Locate the cell with the specified text and output its [X, Y] center coordinate. 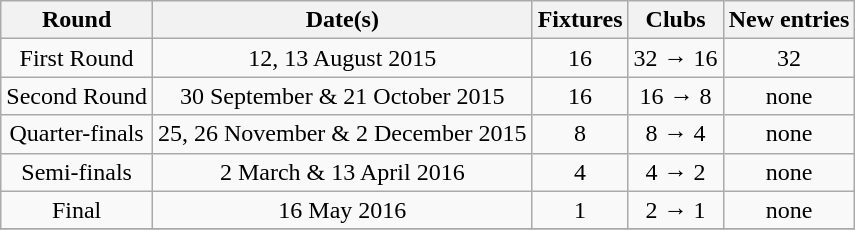
2 March & 13 April 2016 [342, 172]
8 → 4 [676, 134]
16 → 8 [676, 96]
Fixtures [580, 20]
New entries [789, 20]
First Round [77, 58]
Second Round [77, 96]
25, 26 November & 2 December 2015 [342, 134]
12, 13 August 2015 [342, 58]
30 September & 21 October 2015 [342, 96]
Final [77, 210]
1 [580, 210]
Clubs [676, 20]
32 → 16 [676, 58]
8 [580, 134]
4 → 2 [676, 172]
4 [580, 172]
2 → 1 [676, 210]
Semi-finals [77, 172]
32 [789, 58]
16 May 2016 [342, 210]
Date(s) [342, 20]
Round [77, 20]
Quarter-finals [77, 134]
